Find where the given text appears and provide that cell's center as (X, Y) coordinate. 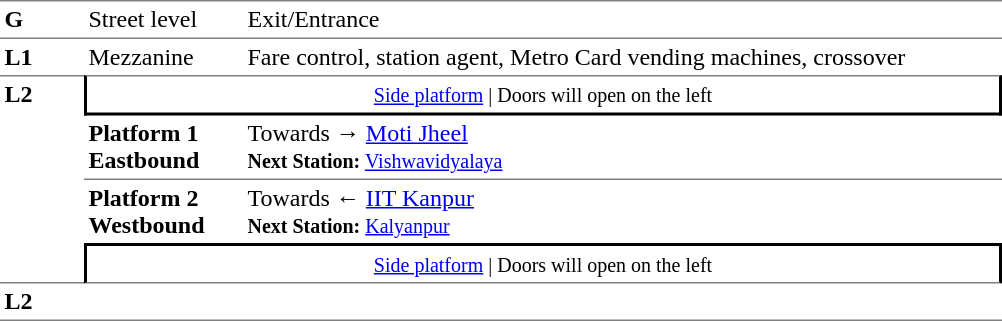
Mezzanine (164, 57)
Exit/Entrance (622, 20)
Towards → Moti JheelNext Station: Vishwavidyalaya (622, 148)
G (42, 20)
L1 (42, 57)
Platform 1Eastbound (164, 148)
Towards ← IIT KanpurNext Station: Kalyanpur (622, 212)
Street level (164, 20)
Platform 2Westbound (164, 212)
Fare control, station agent, Metro Card vending machines, crossover (622, 57)
L2 (42, 179)
